Locate the cell with the specified text and output its (X, Y) center coordinate. 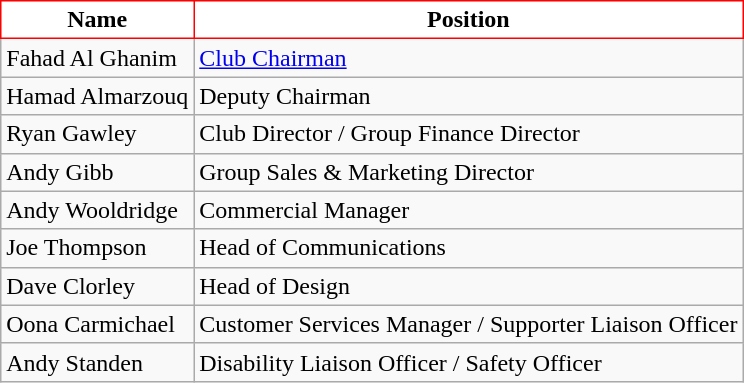
Deputy Chairman (468, 96)
Ryan Gawley (98, 134)
Joe Thompson (98, 248)
Andy Gibb (98, 172)
Club Chairman (468, 58)
Group Sales & Marketing Director (468, 172)
Dave Clorley (98, 286)
Position (468, 20)
Name (98, 20)
Oona Carmichael (98, 324)
Head of Communications (468, 248)
Andy Standen (98, 362)
Fahad Al Ghanim (98, 58)
Hamad Almarzouq (98, 96)
Head of Design (468, 286)
Commercial Manager (468, 210)
Club Director / Group Finance Director (468, 134)
Disability Liaison Officer / Safety Officer (468, 362)
Andy Wooldridge (98, 210)
Customer Services Manager / Supporter Liaison Officer (468, 324)
